Scan for the cell matching the given text and deliver its (x, y) coordinate at center. 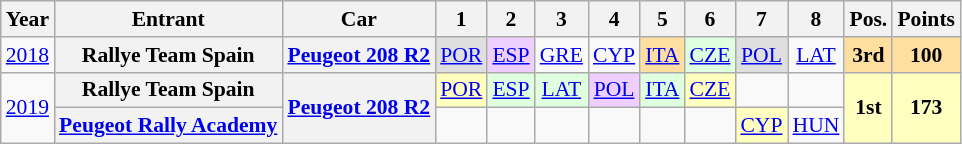
Pos. (868, 19)
Year (28, 19)
Peugeot Rally Academy (168, 126)
Entrant (168, 19)
4 (614, 19)
2019 (28, 108)
5 (662, 19)
3rd (868, 55)
6 (710, 19)
100 (926, 55)
Car (358, 19)
173 (926, 108)
2 (510, 19)
GRE (562, 55)
3 (562, 19)
HUN (816, 126)
Points (926, 19)
1st (868, 108)
2018 (28, 55)
7 (761, 19)
8 (816, 19)
1 (461, 19)
